Extract the (X, Y) coordinate from the center of the cell holding the provided text.  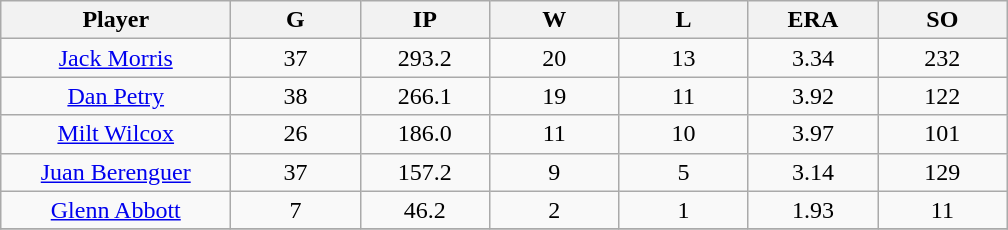
293.2 (424, 58)
3.97 (812, 134)
26 (296, 134)
IP (424, 20)
1.93 (812, 210)
19 (554, 96)
Player (116, 20)
46.2 (424, 210)
38 (296, 96)
122 (942, 96)
L (684, 20)
13 (684, 58)
10 (684, 134)
20 (554, 58)
2 (554, 210)
Juan Berenguer (116, 172)
ERA (812, 20)
W (554, 20)
5 (684, 172)
Jack Morris (116, 58)
101 (942, 134)
SO (942, 20)
Glenn Abbott (116, 210)
G (296, 20)
129 (942, 172)
1 (684, 210)
266.1 (424, 96)
3.34 (812, 58)
157.2 (424, 172)
186.0 (424, 134)
3.92 (812, 96)
7 (296, 210)
3.14 (812, 172)
Dan Petry (116, 96)
232 (942, 58)
9 (554, 172)
Milt Wilcox (116, 134)
